Return the (X, Y) coordinate for the center point of the cell that contains the specified text.  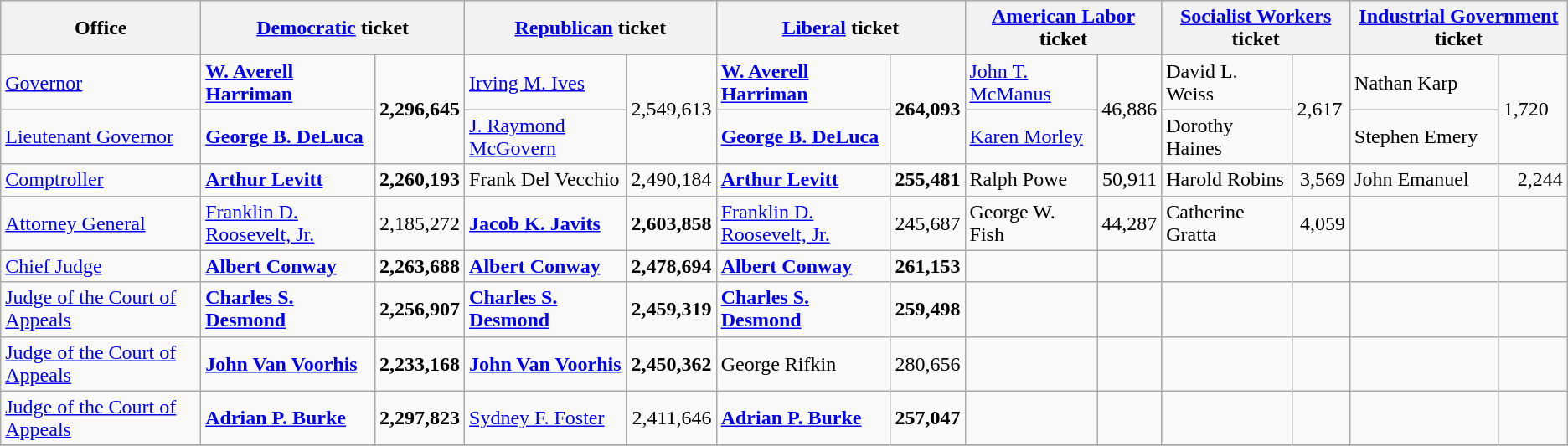
280,656 (928, 363)
Dorothy Haines (1227, 137)
Sydney F. Foster (546, 418)
John T. McManus (1031, 82)
255,481 (928, 180)
Harold Robins (1227, 180)
2,256,907 (419, 310)
David L. Weiss (1227, 82)
Democratic ticket (333, 28)
2,185,272 (419, 223)
Chief Judge (101, 266)
Liberal ticket (841, 28)
2,603,858 (672, 223)
Lieutenant Governor (101, 137)
2,263,688 (419, 266)
50,911 (1129, 180)
2,260,193 (419, 180)
Attorney General (101, 223)
J. Raymond McGovern (546, 137)
2,297,823 (419, 418)
American Labor ticket (1064, 28)
Governor (101, 82)
2,450,362 (672, 363)
Nathan Karp (1425, 82)
George W. Fish (1031, 223)
Comptroller (101, 180)
245,687 (928, 223)
Ralph Powe (1031, 180)
Karen Morley (1031, 137)
259,498 (928, 310)
George Rifkin (803, 363)
2,233,168 (419, 363)
4,059 (1322, 223)
Jacob K. Javits (546, 223)
2,478,694 (672, 266)
261,153 (928, 266)
2,617 (1322, 110)
Stephen Emery (1425, 137)
264,093 (928, 110)
Catherine Gratta (1227, 223)
Socialist Workers ticket (1256, 28)
44,287 (1129, 223)
Frank Del Vecchio (546, 180)
Office (101, 28)
1,720 (1533, 110)
2,459,319 (672, 310)
John Emanuel (1425, 180)
2,244 (1533, 180)
Irving M. Ives (546, 82)
46,886 (1129, 110)
2,296,645 (419, 110)
Republican ticket (591, 28)
3,569 (1322, 180)
2,490,184 (672, 180)
257,047 (928, 418)
Industrial Government ticket (1459, 28)
2,549,613 (672, 110)
2,411,646 (672, 418)
